Determine the [X, Y] coordinate at the center of the cell enclosing the given text.  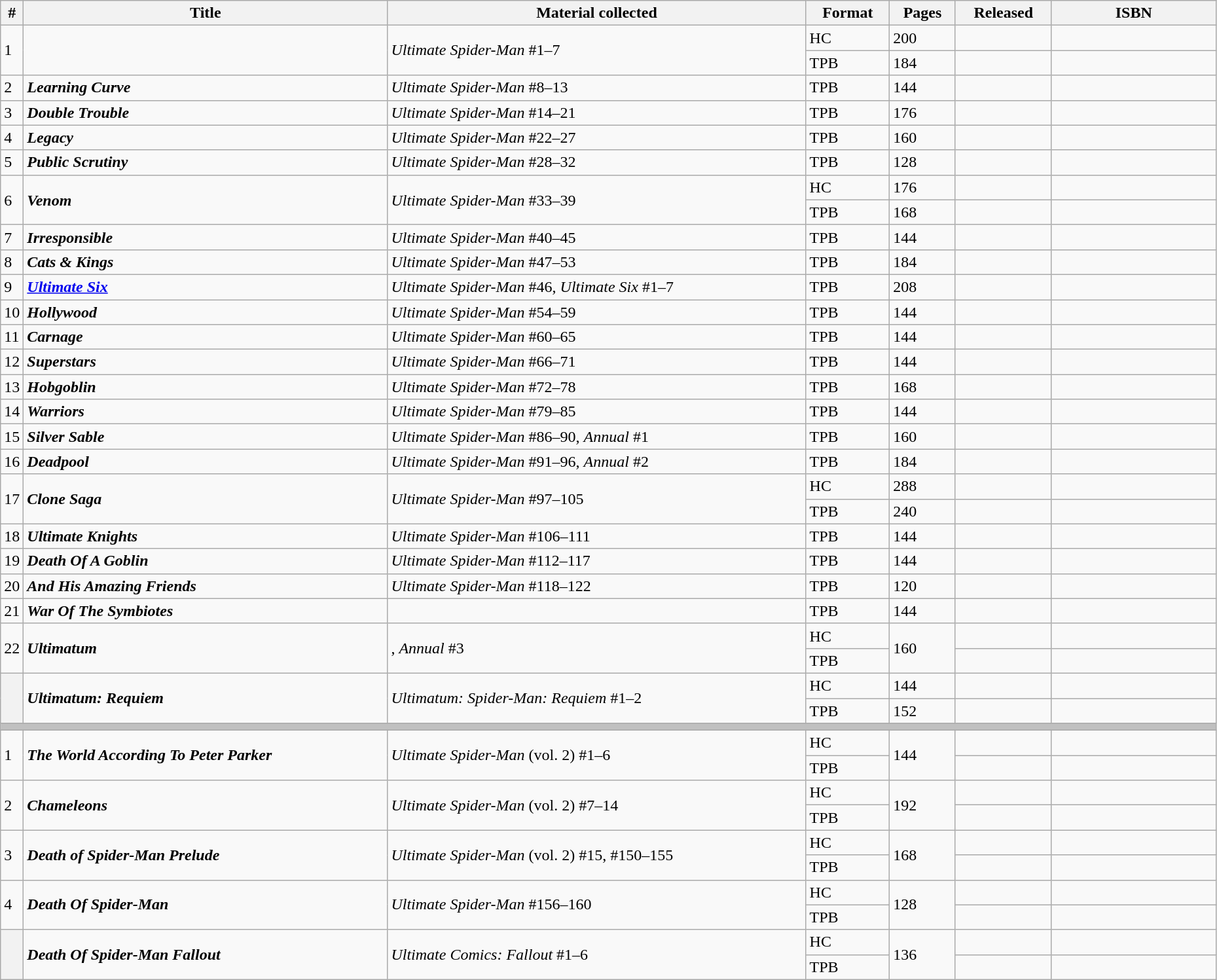
Ultimate Spider-Man #118–122 [597, 586]
12 [12, 362]
Hollywood [206, 312]
8 [12, 262]
Cats & Kings [206, 262]
9 [12, 287]
Ultimate Comics: Fallout #1–6 [597, 954]
152 [923, 710]
Ultimate Spider-Man #1–7 [597, 50]
Ultimate Spider-Man #112–117 [597, 561]
Ultimate Spider-Man #60–65 [597, 337]
Death Of A Goblin [206, 561]
Ultimatum: Requiem [206, 698]
, Annual #3 [597, 648]
Public Scrutiny [206, 162]
Ultimate Spider-Man (vol. 2) #1–6 [597, 755]
20 [12, 586]
Clone Saga [206, 499]
7 [12, 237]
Superstars [206, 362]
Ultimate Knights [206, 536]
Carnage [206, 337]
Hobgoblin [206, 387]
17 [12, 499]
192 [923, 805]
Ultimate Spider-Man #46, Ultimate Six #1–7 [597, 287]
Ultimate Spider-Man #79–85 [597, 412]
6 [12, 200]
Ultimate Spider-Man #40–45 [597, 237]
Ultimate Spider-Man #106–111 [597, 536]
Venom [206, 200]
288 [923, 486]
ISBN [1134, 13]
Format [848, 13]
Chameleons [206, 805]
16 [12, 462]
Irresponsible [206, 237]
# [12, 13]
136 [923, 954]
Ultimate Spider-Man #14–21 [597, 113]
15 [12, 437]
18 [12, 536]
Ultimate Spider-Man #156–160 [597, 905]
Ultimate Spider-Man #86–90, Annual #1 [597, 437]
208 [923, 287]
14 [12, 412]
Warriors [206, 412]
120 [923, 586]
13 [12, 387]
Death Of Spider-Man [206, 905]
Released [1003, 13]
Ultimate Spider-Man (vol. 2) #7–14 [597, 805]
Death of Spider-Man Prelude [206, 855]
Ultimate Spider-Man #28–32 [597, 162]
Silver Sable [206, 437]
Ultimatum: Spider-Man: Requiem #1–2 [597, 698]
Deadpool [206, 462]
And His Amazing Friends [206, 586]
5 [12, 162]
240 [923, 511]
Ultimatum [206, 648]
Ultimate Spider-Man #97–105 [597, 499]
200 [923, 38]
War Of The Symbiotes [206, 611]
21 [12, 611]
Double Trouble [206, 113]
Ultimate Spider-Man #54–59 [597, 312]
Ultimate Spider-Man #47–53 [597, 262]
Ultimate Six [206, 287]
Ultimate Spider-Man #33–39 [597, 200]
19 [12, 561]
11 [12, 337]
22 [12, 648]
Learning Curve [206, 88]
Ultimate Spider-Man #91–96, Annual #2 [597, 462]
Material collected [597, 13]
Ultimate Spider-Man #22–27 [597, 137]
Ultimate Spider-Man #72–78 [597, 387]
Pages [923, 13]
Legacy [206, 137]
Ultimate Spider-Man #8–13 [597, 88]
The World According To Peter Parker [206, 755]
Death Of Spider-Man Fallout [206, 954]
10 [12, 312]
Ultimate Spider-Man (vol. 2) #15, #150–155 [597, 855]
Ultimate Spider-Man #66–71 [597, 362]
Title [206, 13]
